Provide the [X, Y] coordinate of the cell's center where the given text is located.  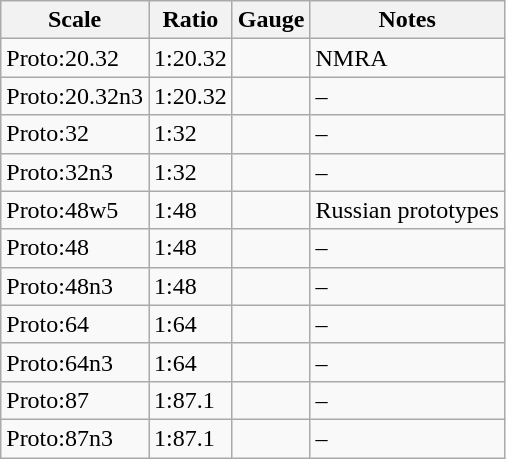
Proto:87n3 [75, 438]
Scale [75, 20]
Russian prototypes [407, 210]
Proto:20.32 [75, 58]
Gauge [271, 20]
Proto:48w5 [75, 210]
Proto:64n3 [75, 362]
Notes [407, 20]
Proto:87 [75, 400]
Proto:32n3 [75, 172]
Proto:64 [75, 324]
Proto:32 [75, 134]
Proto:48n3 [75, 286]
Ratio [190, 20]
NMRA [407, 58]
Proto:20.32n3 [75, 96]
Proto:48 [75, 248]
